Determine the [x, y] coordinate at the center of the cell enclosing the given text.  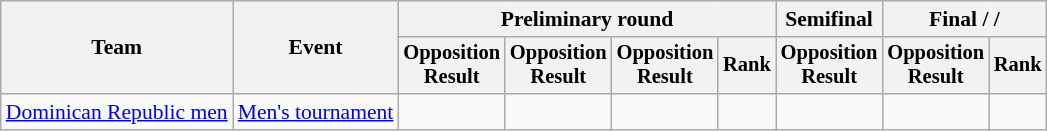
Final / / [964, 19]
Men's tournament [316, 112]
Event [316, 48]
Semifinal [830, 19]
Team [117, 48]
Preliminary round [586, 19]
Dominican Republic men [117, 112]
